Determine the [X, Y] coordinate at the center of the cell enclosing the given text.  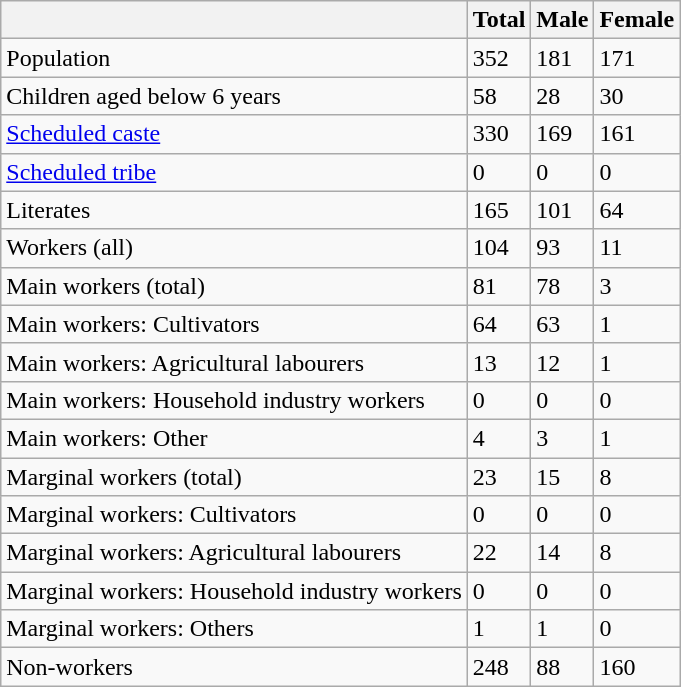
63 [562, 324]
Main workers: Agricultural labourers [234, 362]
23 [499, 477]
93 [562, 248]
248 [499, 667]
Population [234, 58]
4 [499, 438]
165 [499, 210]
88 [562, 667]
Literates [234, 210]
78 [562, 286]
Children aged below 6 years [234, 96]
Marginal workers: Agricultural labourers [234, 553]
352 [499, 58]
Main workers: Other [234, 438]
28 [562, 96]
Workers (all) [234, 248]
12 [562, 362]
Male [562, 20]
13 [499, 362]
Marginal workers: Cultivators [234, 515]
22 [499, 553]
161 [637, 134]
58 [499, 96]
Marginal workers: Others [234, 629]
Scheduled tribe [234, 172]
Main workers: Cultivators [234, 324]
171 [637, 58]
Marginal workers (total) [234, 477]
30 [637, 96]
Marginal workers: Household industry workers [234, 591]
81 [499, 286]
Non-workers [234, 667]
Main workers: Household industry workers [234, 400]
104 [499, 248]
160 [637, 667]
169 [562, 134]
Scheduled caste [234, 134]
Female [637, 20]
11 [637, 248]
181 [562, 58]
101 [562, 210]
Total [499, 20]
15 [562, 477]
Main workers (total) [234, 286]
330 [499, 134]
14 [562, 553]
